Extract the [x, y] coordinate from the center of the cell holding the provided text.  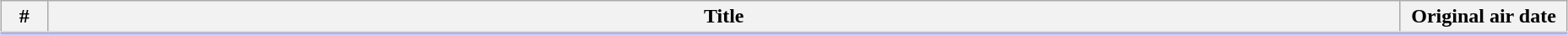
Title [724, 17]
Original air date [1484, 17]
# [24, 17]
